Locate the cell with the specified text and output its [X, Y] center coordinate. 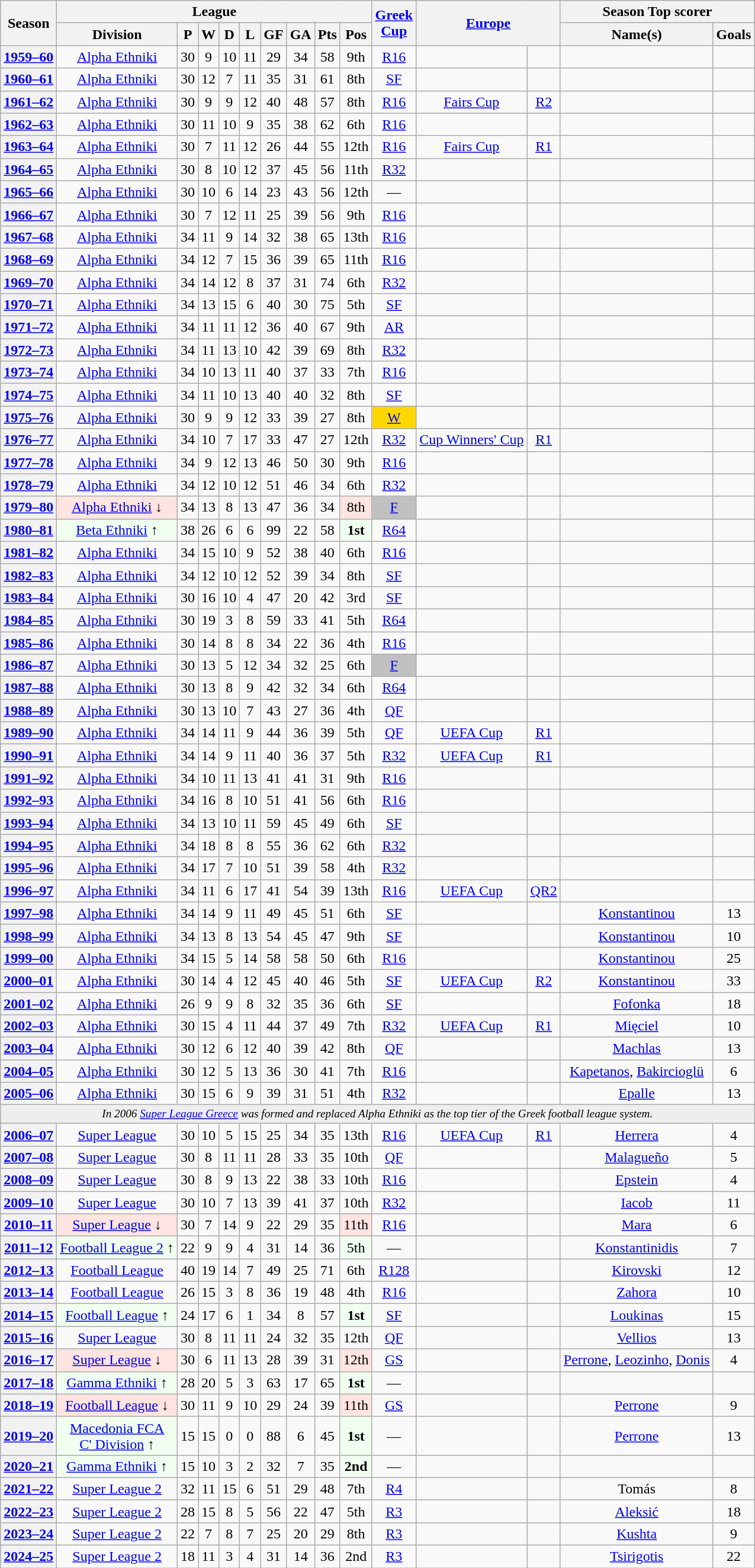
Season [28, 23]
2008–09 [28, 1180]
1981–82 [28, 552]
Machlas [637, 1049]
Tsirigotis [637, 1557]
2023–24 [28, 1534]
1967–68 [28, 237]
Name(s) [637, 34]
2017–18 [28, 1383]
1972–73 [28, 350]
1962–63 [28, 124]
1985–86 [28, 642]
1993–94 [28, 823]
D [230, 34]
1968–69 [28, 259]
1987–88 [28, 688]
R128 [394, 1270]
88 [274, 1435]
2010–11 [28, 1225]
Division [117, 34]
2016–17 [28, 1360]
1977–78 [28, 462]
63 [274, 1383]
Mara [637, 1225]
Season Top scorer [657, 12]
GreekCup [394, 23]
1979–80 [28, 507]
Macedonia FCAC' Division ↑ [117, 1435]
Konstantinidis [637, 1248]
1970–71 [28, 305]
2014–15 [28, 1315]
1975–76 [28, 417]
2006–07 [28, 1135]
2020–21 [28, 1466]
1971–72 [28, 327]
Herrera [637, 1135]
1973–74 [28, 372]
1974–75 [28, 395]
Zahora [637, 1293]
Iacob [637, 1203]
Pos [356, 34]
Mięciel [637, 1026]
2019–20 [28, 1435]
Alpha Ethniki ↓ [117, 507]
1984–85 [28, 620]
1986–87 [28, 666]
1 [250, 1315]
1969–70 [28, 282]
Epalle [637, 1094]
2018–19 [28, 1405]
1959–60 [28, 57]
2011–12 [28, 1248]
2013–14 [28, 1293]
2012–13 [28, 1270]
2024–25 [28, 1557]
Football League ↓ [117, 1405]
Fofonka [637, 1004]
Kapetanos, Bakircioglü [637, 1071]
75 [327, 305]
2009–10 [28, 1203]
1963–64 [28, 147]
AR [394, 327]
2003–04 [28, 1049]
Aleksić [637, 1511]
1996–97 [28, 891]
1997–98 [28, 913]
1976–77 [28, 440]
League [214, 12]
2005–06 [28, 1094]
Loukinas [637, 1315]
QR2 [544, 891]
67 [327, 327]
1992–93 [28, 801]
1994–95 [28, 846]
1960–61 [28, 79]
Football League ↑ [117, 1315]
2021–22 [28, 1489]
1965–66 [28, 192]
2007–08 [28, 1158]
Kushta [637, 1534]
R4 [394, 1489]
1995–96 [28, 868]
23 [274, 192]
1999–00 [28, 958]
61 [327, 79]
1988–89 [28, 711]
74 [327, 282]
P [188, 34]
71 [327, 1270]
1966–67 [28, 214]
1990–91 [28, 756]
1980–81 [28, 530]
1989–90 [28, 733]
2015–16 [28, 1338]
2022–23 [28, 1511]
1961–62 [28, 102]
Cup Winners' Cup [471, 440]
Malagueño [637, 1158]
1983–84 [28, 597]
2000–01 [28, 981]
2001–02 [28, 1004]
Goals [734, 34]
Europe [489, 23]
L [250, 34]
99 [274, 530]
GA [301, 34]
Epstein [637, 1180]
Perrone, Leozinho, Donis [637, 1360]
1982–83 [28, 575]
69 [327, 350]
2002–03 [28, 1026]
1998–99 [28, 936]
Beta Ethniki ↑ [117, 530]
1964–65 [28, 169]
3rd [356, 597]
In 2006 Super League Greece was formed and replaced Alpha Ethniki as the top tier of the Greek football league system. [378, 1114]
1991–92 [28, 778]
Football League 2 ↑ [117, 1248]
GF [274, 34]
Vellios [637, 1338]
2004–05 [28, 1071]
2 [250, 1466]
Tomás [637, 1489]
Kirovski [637, 1270]
Pts [327, 34]
1978–79 [28, 485]
